Pinpoint the cell where the given text exists, returning its (X, Y) midpoint coordinate. 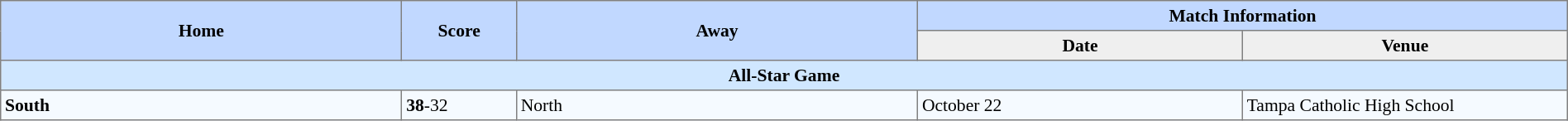
All-Star Game (784, 75)
Home (202, 31)
South (202, 105)
38-32 (460, 105)
October 22 (1080, 105)
Match Information (1243, 16)
North (716, 105)
Score (460, 31)
Date (1080, 46)
Away (716, 31)
Venue (1404, 46)
Tampa Catholic High School (1404, 105)
